Locate the cell with the specified text and output its [X, Y] center coordinate. 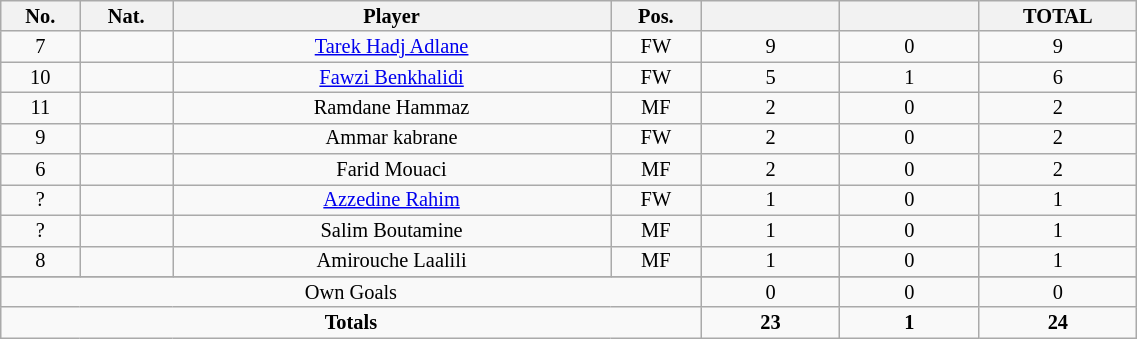
23 [770, 322]
8 [40, 262]
No. [40, 16]
11 [40, 108]
TOTAL [1058, 16]
Player [392, 16]
Ramdane Hammaz [392, 108]
Ammar kabrane [392, 138]
Nat. [126, 16]
Amirouche Laalili [392, 262]
Fawzi Benkhalidi [392, 78]
Azzedine Rahim [392, 200]
Salim Boutamine [392, 230]
Pos. [656, 16]
10 [40, 78]
5 [770, 78]
7 [40, 46]
Tarek Hadj Adlane [392, 46]
Own Goals [351, 292]
Farid Mouaci [392, 170]
24 [1058, 322]
Totals [351, 322]
